From the cell containing the given text, extract its center point as (X, Y) coordinate. 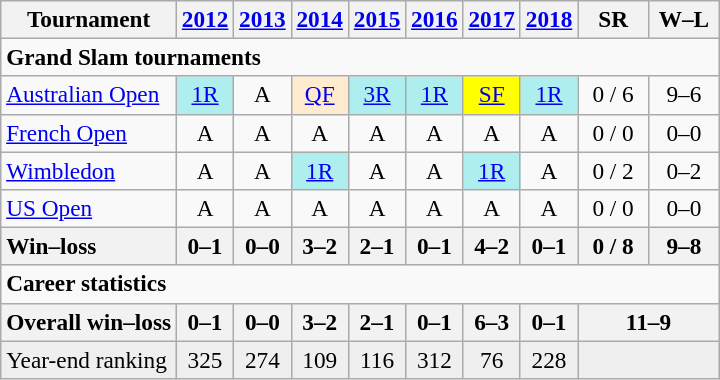
312 (434, 359)
0 / 6 (614, 95)
228 (548, 359)
109 (320, 359)
2012 (204, 19)
Grand Slam tournaments (360, 57)
76 (492, 359)
SF (492, 95)
3R (376, 95)
2016 (434, 19)
325 (204, 359)
9–6 (684, 95)
2014 (320, 19)
Career statistics (360, 284)
0 / 8 (614, 246)
0 / 2 (614, 170)
French Open (89, 133)
11–9 (649, 322)
4–2 (492, 246)
116 (376, 359)
2013 (262, 19)
2017 (492, 19)
0–2 (684, 170)
Overall win–loss (89, 322)
Year-end ranking (89, 359)
9–8 (684, 246)
US Open (89, 208)
2018 (548, 19)
W–L (684, 19)
Tournament (89, 19)
SR (614, 19)
Wimbledon (89, 170)
Australian Open (89, 95)
Win–loss (89, 246)
6–3 (492, 322)
2015 (376, 19)
QF (320, 95)
274 (262, 359)
